Return the [x, y] coordinate for the center point of the cell that contains the specified text.  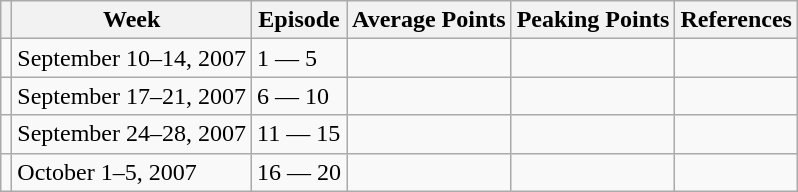
11 — 15 [300, 134]
September 10–14, 2007 [132, 58]
References [736, 20]
6 — 10 [300, 96]
Average Points [430, 20]
October 1–5, 2007 [132, 172]
1 — 5 [300, 58]
Peaking Points [593, 20]
Week [132, 20]
16 — 20 [300, 172]
September 24–28, 2007 [132, 134]
September 17–21, 2007 [132, 96]
Episode [300, 20]
